Provide the [x, y] coordinate of the cell's center where the given text is located.  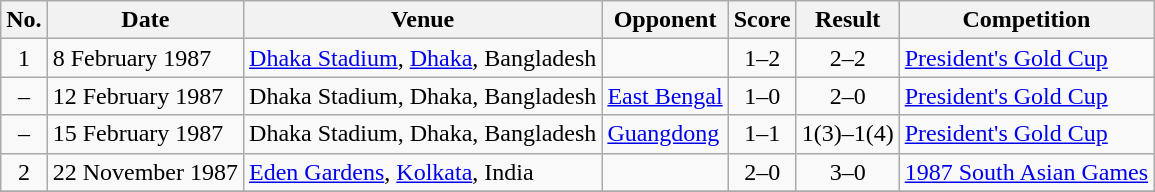
2–2 [848, 58]
22 November 1987 [145, 172]
Eden Gardens, Kolkata, India [423, 172]
3–0 [848, 172]
1–0 [762, 96]
East Bengal [665, 96]
1 [24, 58]
Venue [423, 20]
1(3)–1(4) [848, 134]
15 February 1987 [145, 134]
Date [145, 20]
Guangdong [665, 134]
12 February 1987 [145, 96]
Competition [1026, 20]
2 [24, 172]
8 February 1987 [145, 58]
1–1 [762, 134]
No. [24, 20]
Score [762, 20]
1987 South Asian Games [1026, 172]
Opponent [665, 20]
1–2 [762, 58]
Result [848, 20]
